Extract the (X, Y) coordinate from the center of the cell holding the provided text.  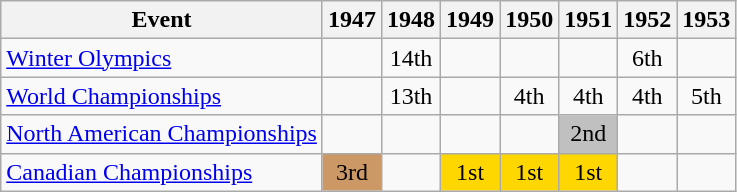
Canadian Championships (162, 172)
1951 (588, 20)
14th (412, 58)
3rd (352, 172)
1952 (648, 20)
North American Championships (162, 134)
2nd (588, 134)
1947 (352, 20)
World Championships (162, 96)
1950 (530, 20)
6th (648, 58)
1953 (706, 20)
5th (706, 96)
1948 (412, 20)
Event (162, 20)
1949 (470, 20)
13th (412, 96)
Winter Olympics (162, 58)
